Extract the (X, Y) coordinate from the center of the cell holding the provided text.  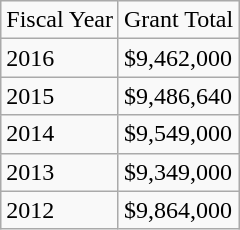
$9,349,000 (178, 172)
$9,549,000 (178, 134)
$9,462,000 (178, 58)
2016 (60, 58)
$9,486,640 (178, 96)
2012 (60, 210)
Grant Total (178, 20)
$9,864,000 (178, 210)
2013 (60, 172)
Fiscal Year (60, 20)
2015 (60, 96)
2014 (60, 134)
